From the cell containing the given text, extract its center point as (x, y) coordinate. 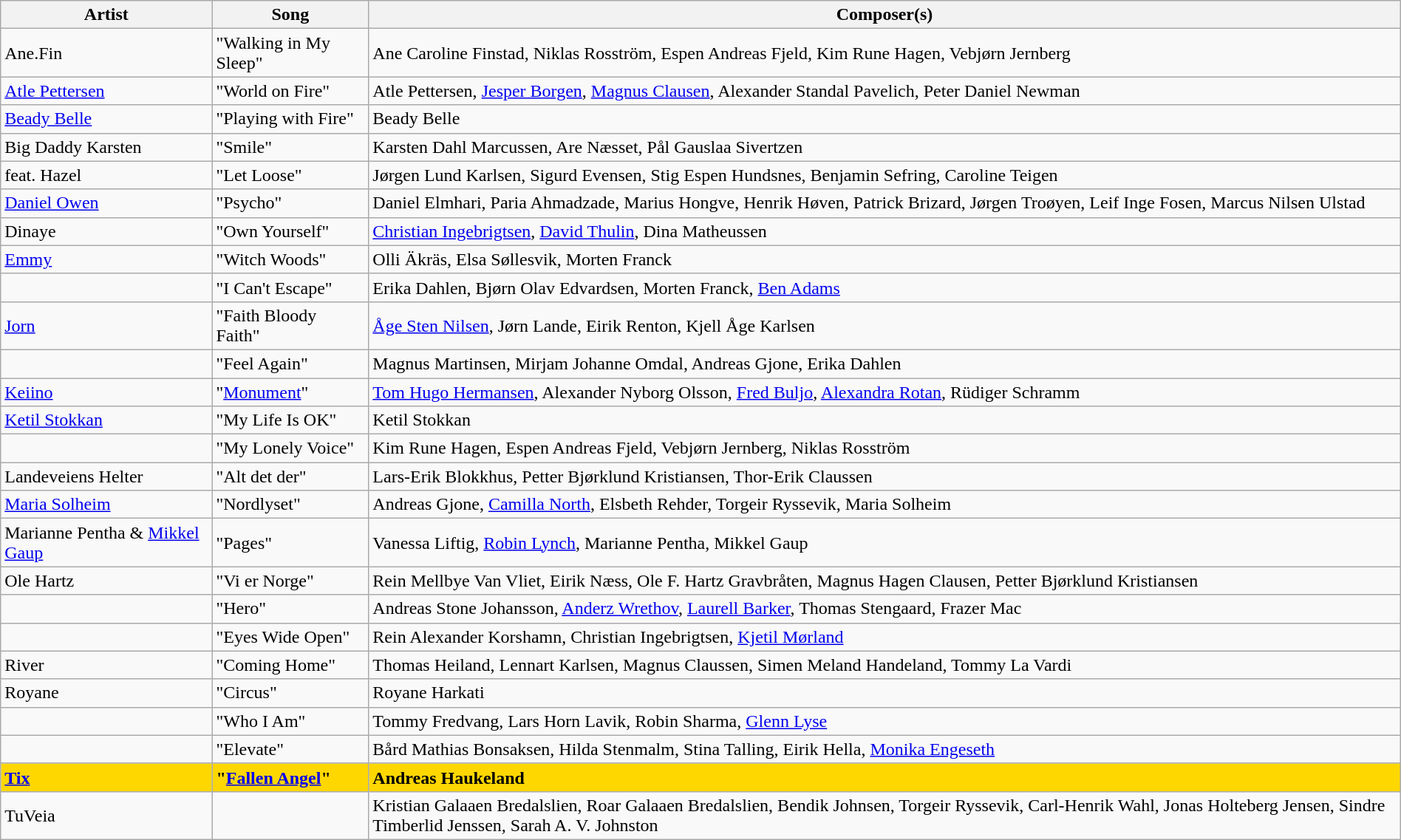
"Hero" (290, 609)
TuVeia (106, 816)
"Elevate" (290, 749)
"Circus" (290, 693)
Andreas Gjone, Camilla North, Elsbeth Rehder, Torgeir Ryssevik, Maria Solheim (884, 505)
Landeveiens Helter (106, 477)
"Fallen Angel" (290, 777)
Maria Solheim (106, 505)
Emmy (106, 259)
Ole Hartz (106, 581)
Andreas Haukeland (884, 777)
Andreas Stone Johansson, Anderz Wrethov, Laurell Barker, Thomas Stengaard, Frazer Mac (884, 609)
"Eyes Wide Open" (290, 637)
Daniel Owen (106, 203)
"Feel Again" (290, 363)
Song (290, 15)
"Monument" (290, 392)
"My Lonely Voice" (290, 448)
"Nordlyset" (290, 505)
Atle Pettersen, Jesper Borgen, Magnus Clausen, Alexander Standal Pavelich, Peter Daniel Newman (884, 91)
River (106, 665)
Rein Mellbye Van Vliet, Eirik Næss, Ole F. Hartz Gravbråten, Magnus Hagen Clausen, Petter Bjørklund Kristiansen (884, 581)
"Psycho" (290, 203)
Jorn (106, 325)
Åge Sten Nilsen, Jørn Lande, Eirik Renton, Kjell Åge Karlsen (884, 325)
Big Daddy Karsten (106, 147)
"Smile" (290, 147)
"Walking in My Sleep" (290, 53)
"World on Fire" (290, 91)
Bård Mathias Bonsaksen, Hilda Stenmalm, Stina Talling, Eirik Hella, Monika Engeseth (884, 749)
"Vi er Norge" (290, 581)
"Who I Am" (290, 721)
"Playing with Fire" (290, 119)
Royane (106, 693)
Composer(s) (884, 15)
Rein Alexander Korshamn, Christian Ingebrigtsen, Kjetil Mørland (884, 637)
Royane Harkati (884, 693)
Magnus Martinsen, Mirjam Johanne Omdal, Andreas Gjone, Erika Dahlen (884, 363)
Christian Ingebrigtsen, David Thulin, Dina Matheussen (884, 231)
"My Life Is OK" (290, 420)
Daniel Elmhari, Paria Ahmadzade, Marius Hongve, Henrik Høven, Patrick Brizard, Jørgen Troøyen, Leif Inge Fosen, Marcus Nilsen Ulstad (884, 203)
Atle Pettersen (106, 91)
Lars-Erik Blokkhus, Petter Bjørklund Kristiansen, Thor-Erik Claussen (884, 477)
"Alt det der" (290, 477)
"Coming Home" (290, 665)
Kim Rune Hagen, Espen Andreas Fjeld, Vebjørn Jernberg, Niklas Rosström (884, 448)
"Let Loose" (290, 175)
Artist (106, 15)
Tom Hugo Hermansen, Alexander Nyborg Olsson, Fred Buljo, Alexandra Rotan, Rüdiger Schramm (884, 392)
Thomas Heiland, Lennart Karlsen, Magnus Claussen, Simen Meland Handeland, Tommy La Vardi (884, 665)
Jørgen Lund Karlsen, Sigurd Evensen, Stig Espen Hundsnes, Benjamin Sefring, Caroline Teigen (884, 175)
Olli Äkräs, Elsa Søllesvik, Morten Franck (884, 259)
Tommy Fredvang, Lars Horn Lavik, Robin Sharma, Glenn Lyse (884, 721)
"Witch Woods" (290, 259)
"Pages" (290, 542)
Tix (106, 777)
Dinaye (106, 231)
feat. Hazel (106, 175)
"Faith Bloody Faith" (290, 325)
Ane Caroline Finstad, Niklas Rosström, Espen Andreas Fjeld, Kim Rune Hagen, Vebjørn Jernberg (884, 53)
Marianne Pentha & Mikkel Gaup (106, 542)
Vanessa Liftig, Robin Lynch, Marianne Pentha, Mikkel Gaup (884, 542)
"I Can't Escape" (290, 287)
Ane.Fin (106, 53)
Keiino (106, 392)
Karsten Dahl Marcussen, Are Næsset, Pål Gauslaa Sivertzen (884, 147)
Erika Dahlen, Bjørn Olav Edvardsen, Morten Franck, Ben Adams (884, 287)
"Own Yourself" (290, 231)
